Pinpoint the cell where the given text exists, returning its [x, y] midpoint coordinate. 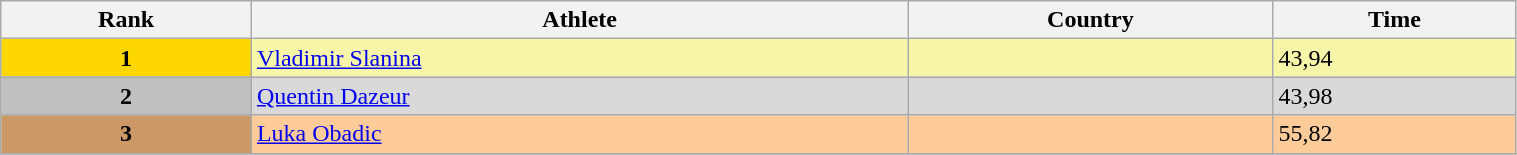
Rank [126, 20]
Athlete [579, 20]
43,94 [1394, 58]
2 [126, 96]
55,82 [1394, 134]
1 [126, 58]
43,98 [1394, 96]
Quentin Dazeur [579, 96]
Vladimir Slanina [579, 58]
Country [1090, 20]
Time [1394, 20]
3 [126, 134]
Luka Obadic [579, 134]
